Find where the given text appears and provide that cell's center as [X, Y] coordinate. 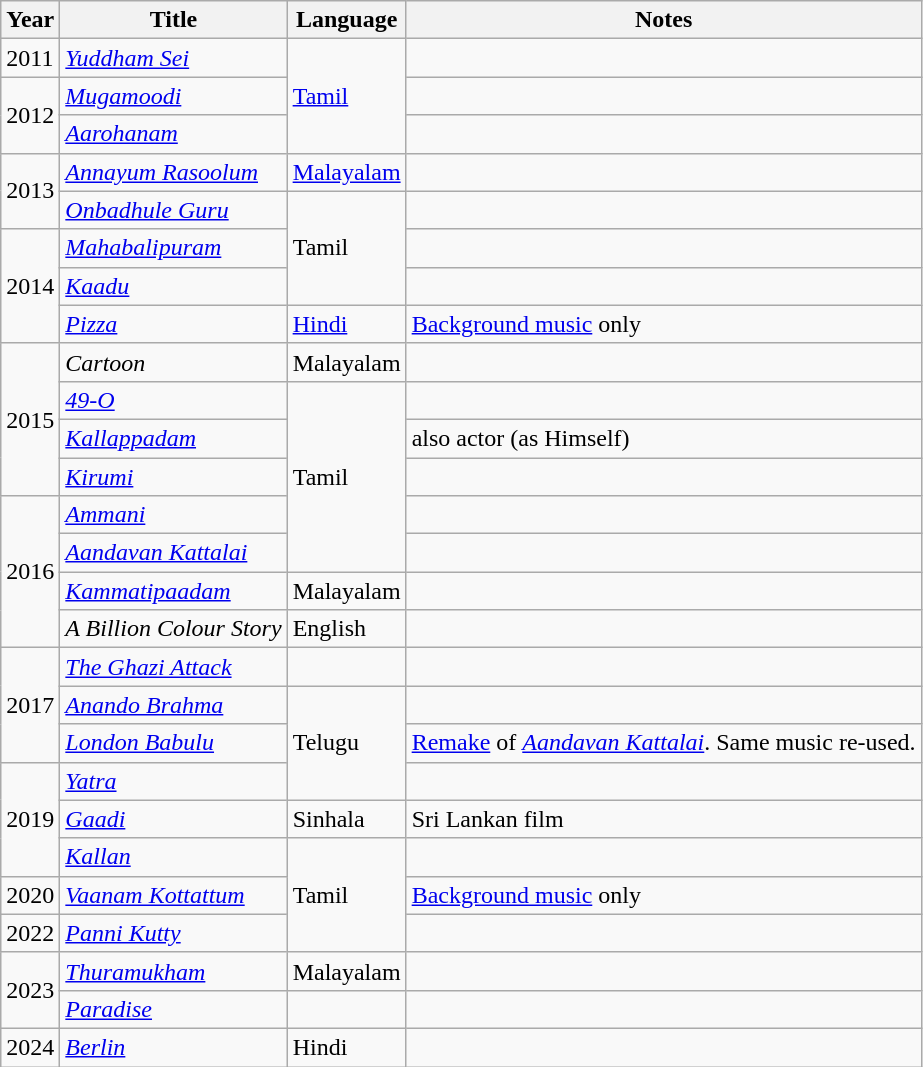
Year [30, 20]
2011 [30, 58]
Mugamoodi [174, 96]
Berlin [174, 1047]
Remake of Aandavan Kattalai. Same music re-used. [664, 743]
2023 [30, 990]
Yatra [174, 781]
Cartoon [174, 362]
Kirumi [174, 477]
The Ghazi Attack [174, 667]
Paradise [174, 1009]
Kallappadam [174, 438]
Aandavan Kattalai [174, 553]
Gaadi [174, 819]
2022 [30, 933]
2015 [30, 419]
Panni Kutty [174, 933]
English [346, 629]
2012 [30, 115]
Language [346, 20]
Vaanam Kottattum [174, 895]
Kaadu [174, 286]
Onbadhule Guru [174, 210]
Sri Lankan film [664, 819]
2020 [30, 895]
Telugu [346, 743]
Kammatipaadam [174, 591]
2014 [30, 286]
Aarohanam [174, 134]
2013 [30, 191]
2024 [30, 1047]
Anando Brahma [174, 705]
49-O [174, 400]
2017 [30, 705]
2016 [30, 572]
also actor (as Himself) [664, 438]
Pizza [174, 324]
Thuramukham [174, 971]
London Babulu [174, 743]
2019 [30, 819]
Sinhala [346, 819]
Annayum Rasoolum [174, 172]
Ammani [174, 515]
Notes [664, 20]
Kallan [174, 857]
Mahabalipuram [174, 248]
A Billion Colour Story [174, 629]
Yuddham Sei [174, 58]
Title [174, 20]
